Return the [x, y] coordinate for the center point of the cell that contains the specified text.  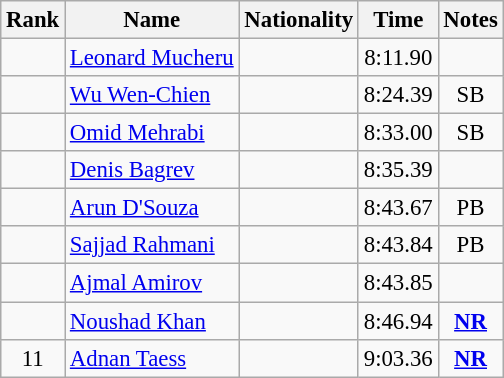
8:43.84 [398, 245]
8:46.94 [398, 321]
Wu Wen-Chien [152, 95]
Leonard Mucheru [152, 58]
Adnan Taess [152, 358]
Time [398, 20]
Denis Bagrev [152, 170]
11 [33, 358]
Rank [33, 20]
Noushad Khan [152, 321]
8:43.85 [398, 283]
8:43.67 [398, 208]
Ajmal Amirov [152, 283]
8:35.39 [398, 170]
Omid Mehrabi [152, 133]
8:11.90 [398, 58]
Nationality [298, 20]
Sajjad Rahmani [152, 245]
9:03.36 [398, 358]
8:33.00 [398, 133]
Arun D'Souza [152, 208]
Name [152, 20]
Notes [470, 20]
8:24.39 [398, 95]
